Output the [x, y] coordinate of the center of the cell containing the given text.  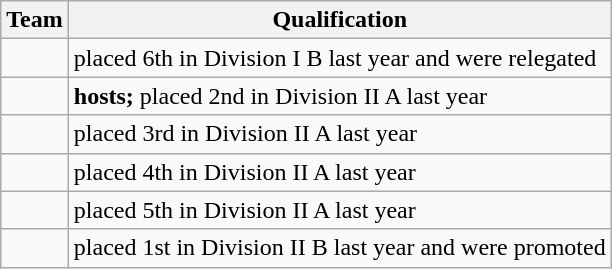
placed 1st in Division II B last year and were promoted [340, 248]
Team [35, 20]
hosts; placed 2nd in Division II A last year [340, 96]
placed 3rd in Division II A last year [340, 134]
placed 4th in Division II A last year [340, 172]
placed 5th in Division II A last year [340, 210]
Qualification [340, 20]
placed 6th in Division I B last year and were relegated [340, 58]
